Find where the given text appears and provide that cell's center as (x, y) coordinate. 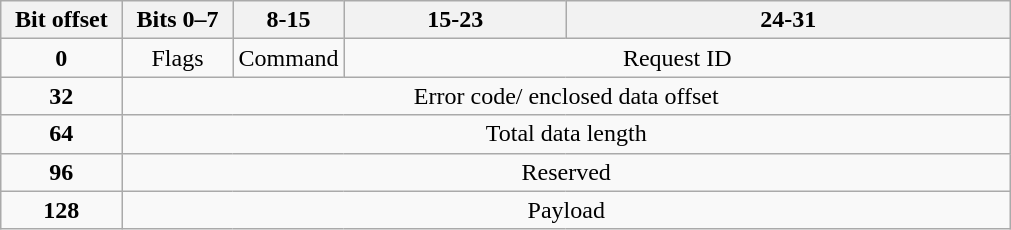
32 (62, 96)
Error code/ enclosed data offset (566, 96)
Payload (566, 210)
Command (288, 58)
Reserved (566, 172)
Flags (178, 58)
128 (62, 210)
64 (62, 134)
Bit offset (62, 20)
0 (62, 58)
15-23 (455, 20)
Request ID (677, 58)
96 (62, 172)
24-31 (788, 20)
8-15 (288, 20)
Total data length (566, 134)
Bits 0–7 (178, 20)
